Return the [x, y] coordinate for the center point of the cell that contains the specified text.  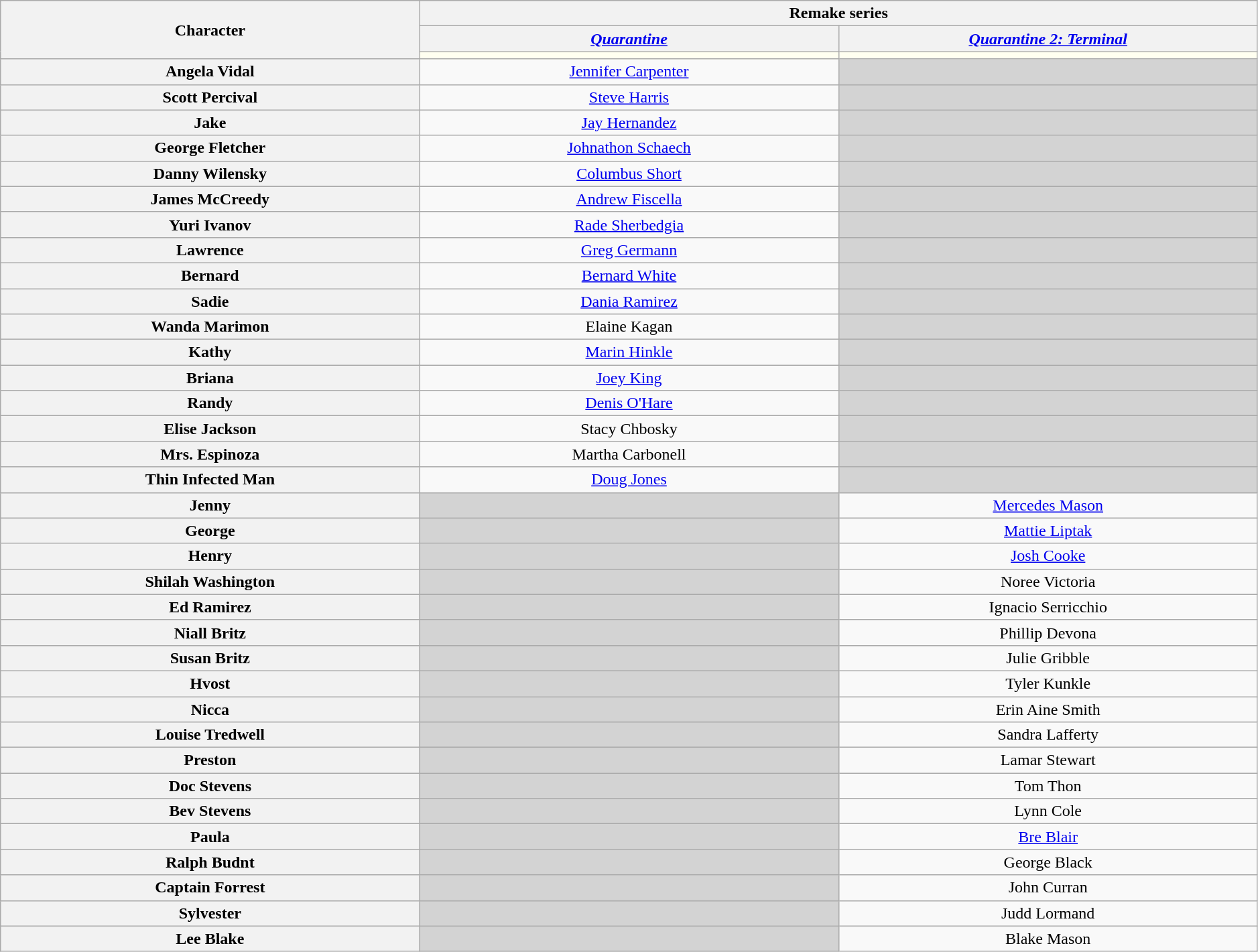
Phillip Devona [1048, 632]
Danny Wilensky [210, 174]
Sylvester [210, 913]
Sandra Lafferty [1048, 735]
Stacy Chbosky [629, 429]
Quarantine [629, 39]
Niall Britz [210, 632]
Johnathon Schaech [629, 148]
George [210, 531]
Tyler Kunkle [1048, 683]
Randy [210, 403]
Bre Blair [1048, 837]
George Black [1048, 862]
Quarantine 2: Terminal [1048, 39]
Mercedes Mason [1048, 505]
Andrew Fiscella [629, 199]
James McCreedy [210, 199]
Doc Stevens [210, 786]
Jay Hernandez [629, 123]
Ed Ramirez [210, 607]
Preston [210, 760]
Character [210, 29]
Wanda Marimon [210, 327]
Denis O'Hare [629, 403]
Captain Forrest [210, 888]
Rade Sherbedgia [629, 224]
Jenny [210, 505]
Paula [210, 837]
Bernard White [629, 275]
Hvost [210, 683]
Columbus Short [629, 174]
Jennifer Carpenter [629, 72]
Angela Vidal [210, 72]
Marin Hinkle [629, 352]
Bernard [210, 275]
Judd Lormand [1048, 913]
Ignacio Serricchio [1048, 607]
Doug Jones [629, 480]
Yuri Ivanov [210, 224]
Julie Gribble [1048, 658]
Lee Blake [210, 939]
Jake [210, 123]
Lamar Stewart [1048, 760]
John Curran [1048, 888]
Martha Carbonell [629, 454]
Briana [210, 378]
Henry [210, 556]
Tom Thon [1048, 786]
George Fletcher [210, 148]
Elise Jackson [210, 429]
Nicca [210, 709]
Elaine Kagan [629, 327]
Mattie Liptak [1048, 531]
Erin Aine Smith [1048, 709]
Lawrence [210, 250]
Noree Victoria [1048, 582]
Kathy [210, 352]
Lynn Cole [1048, 811]
Greg Germann [629, 250]
Thin Infected Man [210, 480]
Scott Percival [210, 97]
Remake series [838, 13]
Dania Ramirez [629, 301]
Sadie [210, 301]
Mrs. Espinoza [210, 454]
Ralph Budnt [210, 862]
Steve Harris [629, 97]
Joey King [629, 378]
Bev Stevens [210, 811]
Louise Tredwell [210, 735]
Shilah Washington [210, 582]
Josh Cooke [1048, 556]
Blake Mason [1048, 939]
Susan Britz [210, 658]
